Output the (X, Y) coordinate of the center of the cell containing the given text.  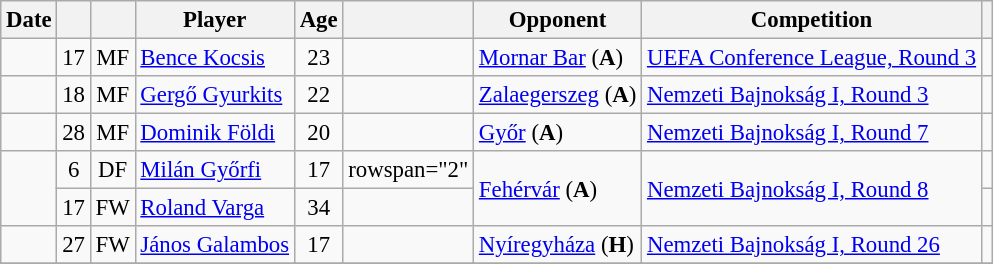
27 (74, 245)
20 (318, 133)
Milán Győrfi (214, 170)
23 (318, 58)
Nemzeti Bajnokság I, Round 3 (812, 95)
Date (29, 20)
Roland Varga (214, 208)
UEFA Conference League, Round 3 (812, 58)
Fehérvár (A) (558, 188)
Győr (A) (558, 133)
DF (112, 170)
Nyíregyháza (H) (558, 245)
Zalaegerszeg (A) (558, 95)
6 (74, 170)
János Galambos (214, 245)
Nemzeti Bajnokság I, Round 7 (812, 133)
Nemzeti Bajnokság I, Round 8 (812, 188)
Gergő Gyurkits (214, 95)
22 (318, 95)
Bence Kocsis (214, 58)
Age (318, 20)
Mornar Bar (A) (558, 58)
28 (74, 133)
Dominik Földi (214, 133)
Opponent (558, 20)
34 (318, 208)
18 (74, 95)
Nemzeti Bajnokság I, Round 26 (812, 245)
rowspan="2" (408, 170)
Player (214, 20)
Competition (812, 20)
